Detect which cell encompasses the target text, then output its (X, Y) center coordinate. 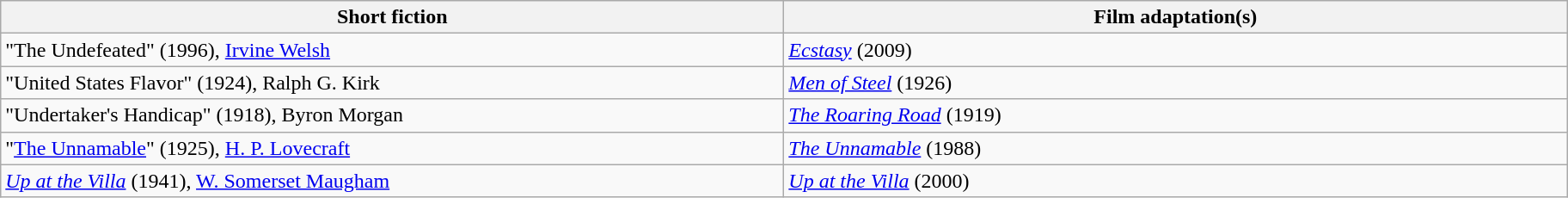
"Undertaker's Handicap" (1918), Byron Morgan (392, 115)
The Roaring Road (1919) (1176, 115)
Short fiction (392, 17)
Up at the Villa (1941), W. Somerset Maugham (392, 181)
Film adaptation(s) (1176, 17)
The Unnamable (1988) (1176, 148)
"United States Flavor" (1924), Ralph G. Kirk (392, 83)
Up at the Villa (2000) (1176, 181)
"The Undefeated" (1996), Irvine Welsh (392, 50)
Ecstasy (2009) (1176, 50)
Men of Steel (1926) (1176, 83)
"The Unnamable" (1925), H. P. Lovecraft (392, 148)
